Search for the cell housing the specified text and yield its [X, Y] center coordinate. 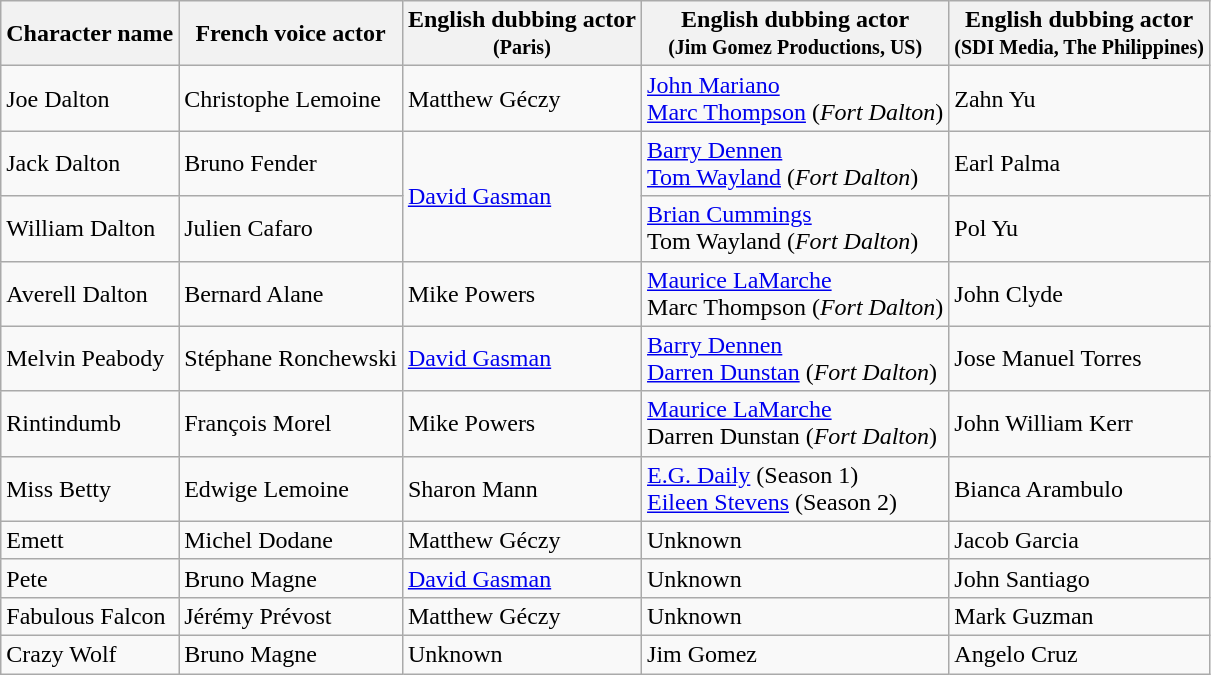
Emett [90, 540]
English dubbing actor(SDI Media, The Philippines) [1080, 34]
Jim Gomez [796, 654]
Jack Dalton [90, 164]
Pete [90, 578]
Barry DennenDarren Dunstan (Fort Dalton) [796, 358]
Brian CummingsTom Wayland (Fort Dalton) [796, 228]
John Clyde [1080, 294]
English dubbing actor(Paris) [522, 34]
John MarianoMarc Thompson (Fort Dalton) [796, 98]
Jose Manuel Torres [1080, 358]
William Dalton [90, 228]
Crazy Wolf [90, 654]
John Santiago [1080, 578]
Angelo Cruz [1080, 654]
Joe Dalton [90, 98]
Pol Yu [1080, 228]
Stéphane Ronchewski [291, 358]
Barry DennenTom Wayland (Fort Dalton) [796, 164]
Maurice LaMarcheDarren Dunstan (Fort Dalton) [796, 424]
Sharon Mann [522, 488]
John William Kerr [1080, 424]
Rintindumb [90, 424]
French voice actor [291, 34]
Michel Dodane [291, 540]
Julien Cafaro [291, 228]
English dubbing actor(Jim Gomez Productions, US) [796, 34]
François Morel [291, 424]
Edwige Lemoine [291, 488]
Fabulous Falcon [90, 616]
Character name [90, 34]
Maurice LaMarcheMarc Thompson (Fort Dalton) [796, 294]
Bruno Fender [291, 164]
Jérémy Prévost [291, 616]
Melvin Peabody [90, 358]
E.G. Daily (Season 1)Eileen Stevens (Season 2) [796, 488]
Mark Guzman [1080, 616]
Bernard Alane [291, 294]
Bianca Arambulo [1080, 488]
Christophe Lemoine [291, 98]
Earl Palma [1080, 164]
Zahn Yu [1080, 98]
Miss Betty [90, 488]
Jacob Garcia [1080, 540]
Averell Dalton [90, 294]
